Capture the cell that displays the provided text and extract its [x, y] central coordinate. 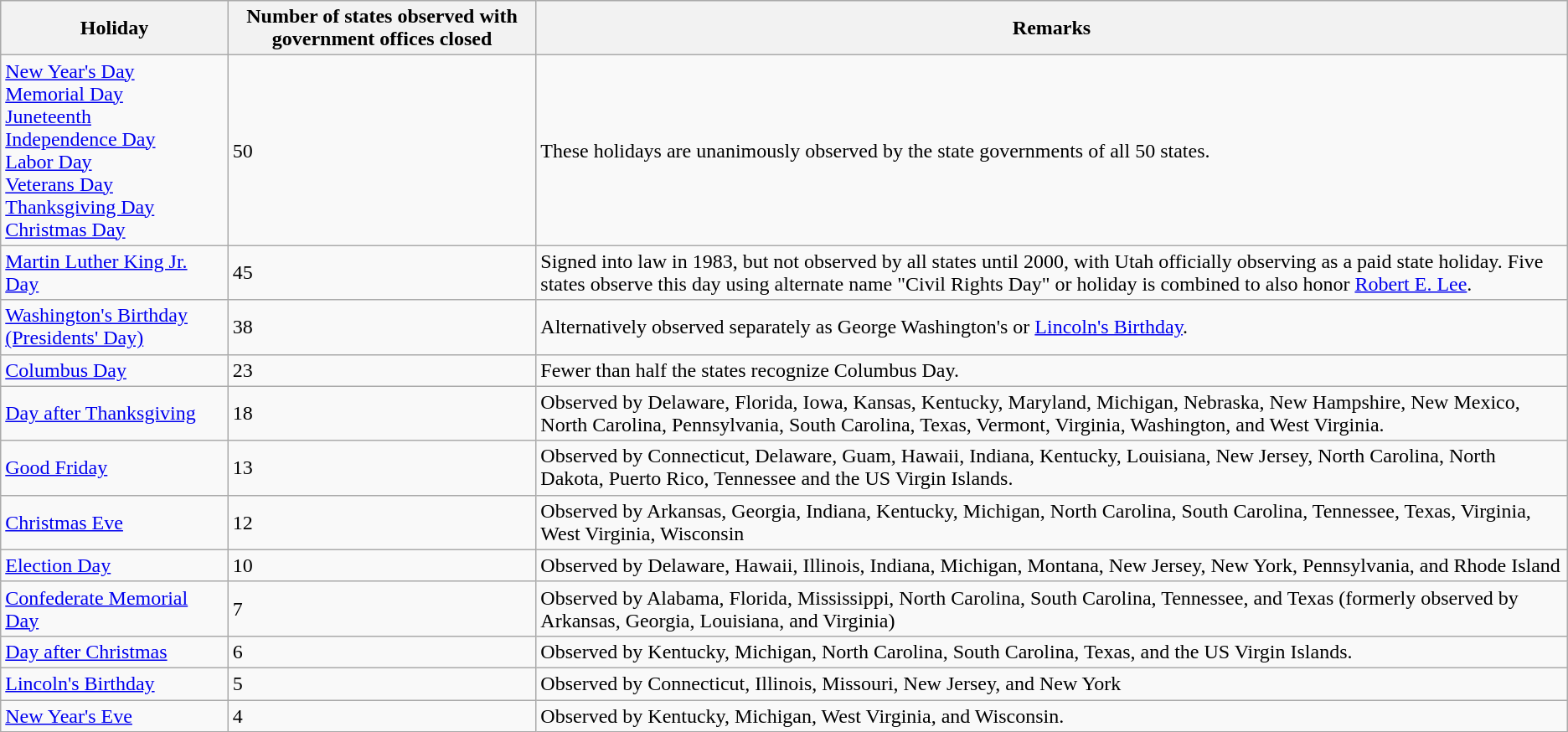
45 [382, 273]
Columbus Day [115, 370]
Good Friday [115, 467]
Christmas Eve [115, 523]
Day after Thanksgiving [115, 414]
Observed by Kentucky, Michigan, West Virginia, and Wisconsin. [1052, 716]
Observed by Kentucky, Michigan, North Carolina, South Carolina, Texas, and the US Virgin Islands. [1052, 652]
Martin Luther King Jr. Day [115, 273]
Observed by Delaware, Hawaii, Illinois, Indiana, Michigan, Montana, New Jersey, New York, Pennsylvania, and Rhode Island [1052, 565]
New Year's Eve [115, 716]
4 [382, 716]
50 [382, 151]
10 [382, 565]
Washington's Birthday (Presidents' Day) [115, 327]
23 [382, 370]
13 [382, 467]
Remarks [1052, 28]
5 [382, 683]
Confederate Memorial Day [115, 608]
Number of states observed with government offices closed [382, 28]
38 [382, 327]
Observed by Connecticut, Illinois, Missouri, New Jersey, and New York [1052, 683]
Lincoln's Birthday [115, 683]
12 [382, 523]
New Year's DayMemorial DayJuneteenthIndependence DayLabor DayVeterans DayThanksgiving DayChristmas Day [115, 151]
Fewer than half the states recognize Columbus Day. [1052, 370]
Day after Christmas [115, 652]
Holiday [115, 28]
Alternatively observed separately as George Washington's or Lincoln's Birthday. [1052, 327]
Observed by Arkansas, Georgia, Indiana, Kentucky, Michigan, North Carolina, South Carolina, Tennessee, Texas, Virginia, West Virginia, Wisconsin [1052, 523]
Election Day [115, 565]
6 [382, 652]
18 [382, 414]
These holidays are unanimously observed by the state governments of all 50 states. [1052, 151]
7 [382, 608]
